Search for the cell housing the specified text and yield its (x, y) center coordinate. 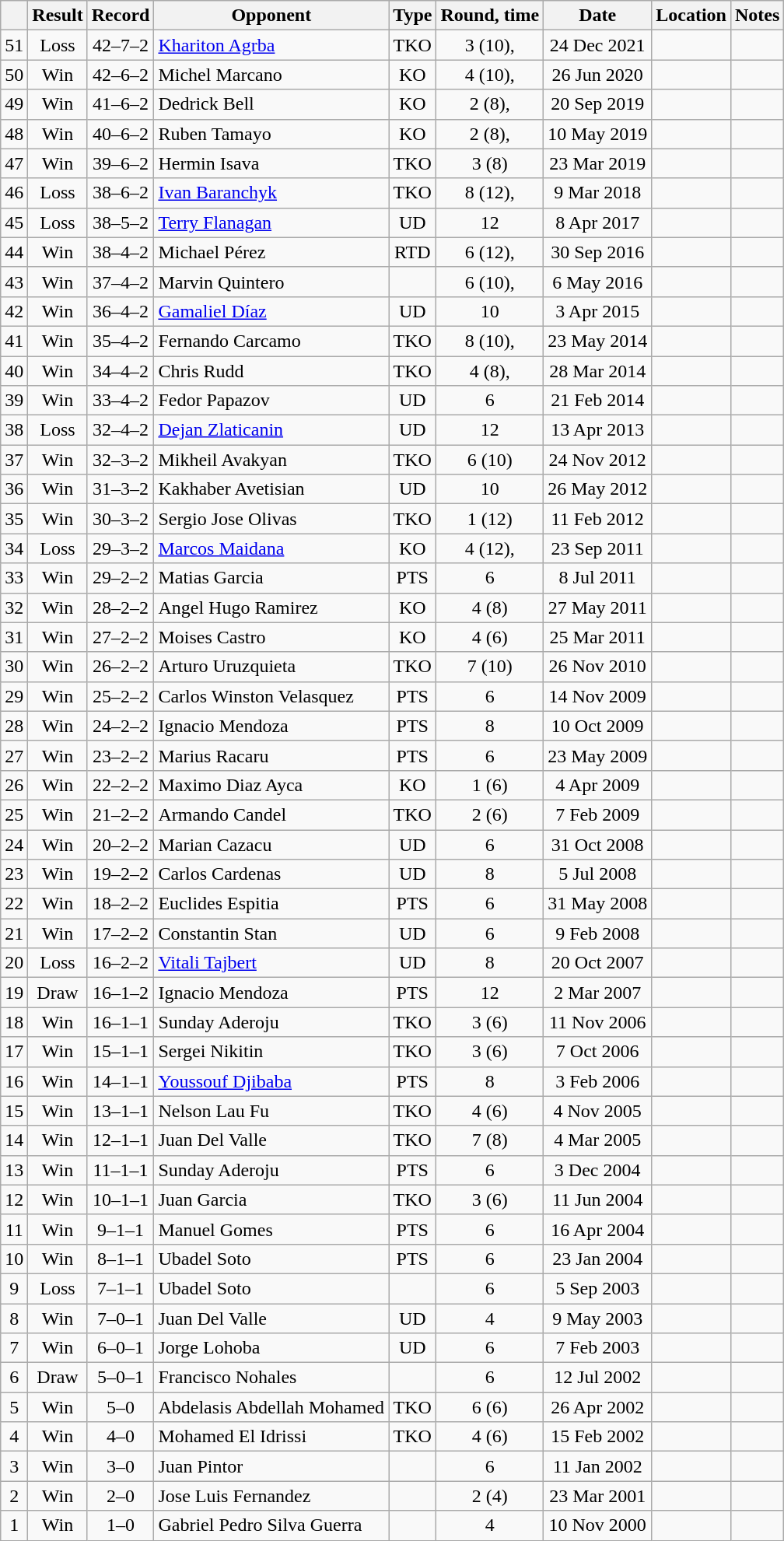
5–0 (121, 1407)
8 (12), (490, 193)
23 May 2009 (597, 755)
Date (597, 16)
2 (4) (490, 1496)
Kakhaber Avetisian (271, 489)
29–3–2 (121, 548)
Location (691, 16)
23 (14, 874)
49 (14, 104)
24 (14, 844)
Arturo Uruzquieta (271, 667)
1 (6) (490, 785)
Dedrick Bell (271, 104)
11 Jan 2002 (597, 1466)
22–2–2 (121, 785)
22 (14, 904)
16 (14, 1081)
27–2–2 (121, 637)
14 (14, 1140)
24 Dec 2021 (597, 45)
16–1–1 (121, 1022)
33 (14, 578)
Marius Racaru (271, 755)
41 (14, 341)
20–2–2 (121, 844)
31 Oct 2008 (597, 844)
6 May 2016 (597, 282)
42 (14, 311)
38–5–2 (121, 222)
3 Dec 2004 (597, 1170)
Hermin Isava (271, 163)
34 (14, 548)
31–3–2 (121, 489)
10–1–1 (121, 1200)
28 Mar 2014 (597, 371)
18 (14, 1022)
Abdelasis Abdellah Mohamed (271, 1407)
13–1–1 (121, 1111)
7 Feb 2003 (597, 1348)
Marvin Quintero (271, 282)
6–0–1 (121, 1348)
32–3–2 (121, 460)
23 Sep 2011 (597, 548)
16 Apr 2004 (597, 1229)
2 (6) (490, 814)
Vitali Tajbert (271, 963)
28 (14, 726)
16–1–2 (121, 993)
6 (6) (490, 1407)
26 Jun 2020 (597, 75)
25–2–2 (121, 696)
40 (14, 371)
36 (14, 489)
7 Oct 2006 (597, 1052)
24–2–2 (121, 726)
Euclides Espitia (271, 904)
29–2–2 (121, 578)
40–6–2 (121, 134)
Gamaliel Díaz (271, 311)
Gabriel Pedro Silva Guerra (271, 1525)
42–7–2 (121, 45)
13 Apr 2013 (597, 430)
43 (14, 282)
Fernando Carcamo (271, 341)
15–1–1 (121, 1052)
11 Feb 2012 (597, 519)
25 (14, 814)
Round, time (490, 16)
8 (10), (490, 341)
2 Mar 2007 (597, 993)
26 Apr 2002 (597, 1407)
6 (12), (490, 252)
23 Mar 2001 (597, 1496)
12–1–1 (121, 1140)
14 Nov 2009 (597, 696)
9 Mar 2018 (597, 193)
26 (14, 785)
28–2–2 (121, 608)
3 (14, 1466)
3 (8) (490, 163)
Francisco Nohales (271, 1378)
RTD (412, 252)
12 Jul 2002 (597, 1378)
Khariton Agrba (271, 45)
1 (12) (490, 519)
2–0 (121, 1496)
4 (10), (490, 75)
4 (8), (490, 371)
Dejan Zlaticanin (271, 430)
10 Oct 2009 (597, 726)
3 (10), (490, 45)
2 (14, 1496)
Terry Flanagan (271, 222)
Maximo Diaz Ayca (271, 785)
Ruben Tamayo (271, 134)
45 (14, 222)
39 (14, 401)
Youssouf Djibaba (271, 1081)
35–4–2 (121, 341)
Result (58, 16)
11 Jun 2004 (597, 1200)
42–6–2 (121, 75)
20 (14, 963)
24 Nov 2012 (597, 460)
Juan Garcia (271, 1200)
10 Nov 2000 (597, 1525)
7–1–1 (121, 1288)
3 Apr 2015 (597, 311)
23 Jan 2004 (597, 1259)
Mikheil Avakyan (271, 460)
23 Mar 2019 (597, 163)
26 Nov 2010 (597, 667)
38–4–2 (121, 252)
7–0–1 (121, 1319)
15 (14, 1111)
13 (14, 1170)
9 Feb 2008 (597, 933)
Carlos Winston Velasquez (271, 696)
5 (14, 1407)
6 (10) (490, 460)
Armando Candel (271, 814)
Mohamed El Idrissi (271, 1437)
Sergio Jose Olivas (271, 519)
Constantin Stan (271, 933)
Juan Pintor (271, 1466)
29 (14, 696)
23–2–2 (121, 755)
23 May 2014 (597, 341)
Marian Cazacu (271, 844)
11 (14, 1229)
Notes (757, 16)
5 Jul 2008 (597, 874)
38 (14, 430)
44 (14, 252)
47 (14, 163)
11 Nov 2006 (597, 1022)
4 (8) (490, 608)
7 (10) (490, 667)
Jose Luis Fernandez (271, 1496)
Opponent (271, 16)
15 Feb 2002 (597, 1437)
50 (14, 75)
21–2–2 (121, 814)
7 (8) (490, 1140)
9 May 2003 (597, 1319)
Record (121, 16)
Ivan Baranchyk (271, 193)
5 Sep 2003 (597, 1288)
8–1–1 (121, 1259)
20 Sep 2019 (597, 104)
21 (14, 933)
Chris Rudd (271, 371)
1–0 (121, 1525)
3–0 (121, 1466)
31 (14, 637)
33–4–2 (121, 401)
4 (12), (490, 548)
4–0 (121, 1437)
41–6–2 (121, 104)
4 Apr 2009 (597, 785)
26 May 2012 (597, 489)
38–6–2 (121, 193)
Michel Marcano (271, 75)
27 May 2011 (597, 608)
19 (14, 993)
21 Feb 2014 (597, 401)
Angel Hugo Ramirez (271, 608)
18–2–2 (121, 904)
4 Nov 2005 (597, 1111)
Michael Pérez (271, 252)
1 (14, 1525)
10 May 2019 (597, 134)
4 Mar 2005 (597, 1140)
7 Feb 2009 (597, 814)
39–6–2 (121, 163)
31 May 2008 (597, 904)
Matias Garcia (271, 578)
51 (14, 45)
9 (14, 1288)
32–4–2 (121, 430)
37 (14, 460)
Fedor Papazov (271, 401)
16–2–2 (121, 963)
9–1–1 (121, 1229)
Type (412, 16)
14–1–1 (121, 1081)
Jorge Lohoba (271, 1348)
5–0–1 (121, 1378)
30–3–2 (121, 519)
27 (14, 755)
Nelson Lau Fu (271, 1111)
35 (14, 519)
46 (14, 193)
20 Oct 2007 (597, 963)
Marcos Maidana (271, 548)
7 (14, 1348)
8 Jul 2011 (597, 578)
Carlos Cardenas (271, 874)
30 (14, 667)
25 Mar 2011 (597, 637)
26–2–2 (121, 667)
3 Feb 2006 (597, 1081)
17–2–2 (121, 933)
11–1–1 (121, 1170)
36–4–2 (121, 311)
48 (14, 134)
19–2–2 (121, 874)
30 Sep 2016 (597, 252)
6 (10), (490, 282)
17 (14, 1052)
Moises Castro (271, 637)
Manuel Gomes (271, 1229)
32 (14, 608)
Sergei Nikitin (271, 1052)
37–4–2 (121, 282)
8 Apr 2017 (597, 222)
34–4–2 (121, 371)
